Determine the (X, Y) coordinate at the center of the cell enclosing the given text.  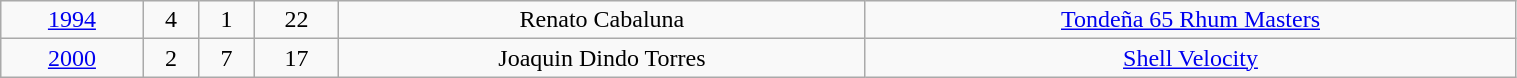
1 (227, 20)
Shell Velocity (1190, 58)
2 (171, 58)
2000 (72, 58)
Renato Cabaluna (602, 20)
1994 (72, 20)
7 (227, 58)
17 (296, 58)
4 (171, 20)
22 (296, 20)
Tondeña 65 Rhum Masters (1190, 20)
Joaquin Dindo Torres (602, 58)
